For the text-containing cell, return its midpoint in [x, y] coordinate format. 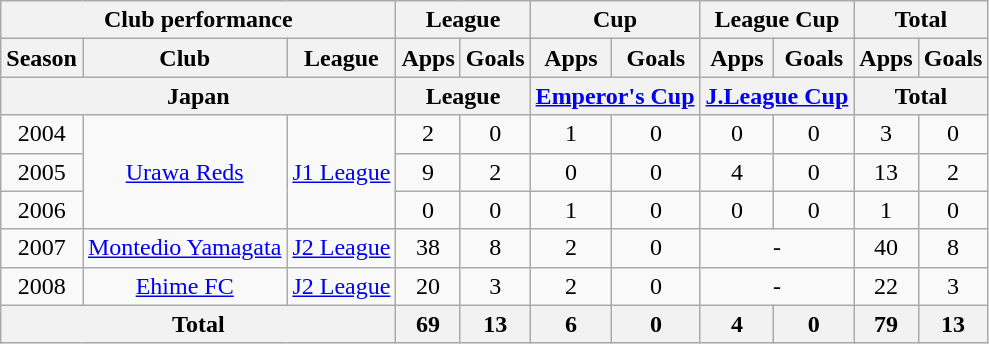
Cup [615, 20]
2005 [42, 172]
6 [571, 324]
20 [428, 286]
League Cup [777, 20]
69 [428, 324]
38 [428, 248]
Urawa Reds [184, 172]
J1 League [342, 172]
9 [428, 172]
Japan [198, 96]
J.League Cup [777, 96]
79 [886, 324]
Club [184, 58]
Montedio Yamagata [184, 248]
Season [42, 58]
2008 [42, 286]
2007 [42, 248]
2006 [42, 210]
Ehime FC [184, 286]
Club performance [198, 20]
2004 [42, 134]
Emperor's Cup [615, 96]
22 [886, 286]
40 [886, 248]
